From the cell containing the given text, extract its center point as [x, y] coordinate. 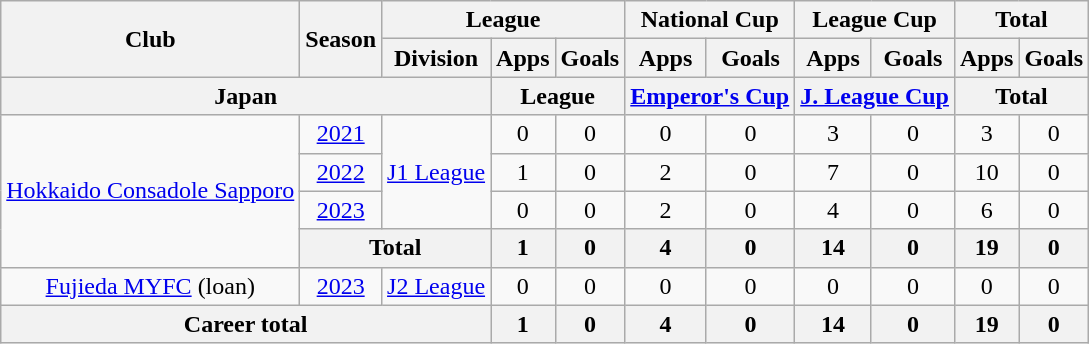
Fujieda MYFC (loan) [150, 286]
J1 League [436, 172]
J2 League [436, 286]
Season [341, 39]
Emperor's Cup [710, 96]
Division [436, 58]
National Cup [710, 20]
League Cup [875, 20]
Hokkaido Consadole Sapporo [150, 191]
2022 [341, 172]
Club [150, 39]
6 [986, 210]
Career total [246, 324]
10 [986, 172]
J. League Cup [875, 96]
7 [834, 172]
2021 [341, 134]
Japan [246, 96]
